Search for the cell housing the specified text and yield its [X, Y] center coordinate. 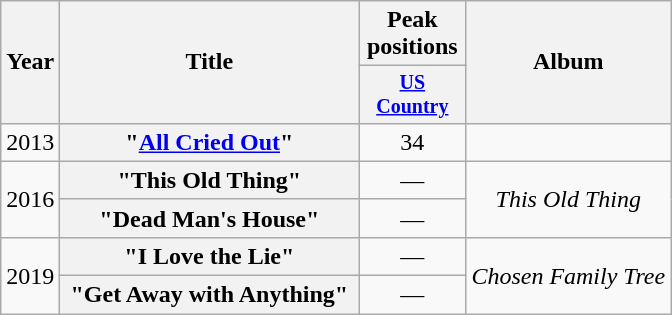
"I Love the Lie" [210, 256]
Chosen Family Tree [568, 275]
"Dead Man's House" [210, 218]
Year [30, 62]
Peak positions [412, 34]
2016 [30, 199]
Album [568, 62]
Title [210, 62]
2019 [30, 275]
2013 [30, 142]
34 [412, 142]
This Old Thing [568, 199]
"Get Away with Anything" [210, 295]
"All Cried Out" [210, 142]
"This Old Thing" [210, 180]
USCountry [412, 94]
